Return the (x, y) coordinate for the center point of the cell that contains the specified text.  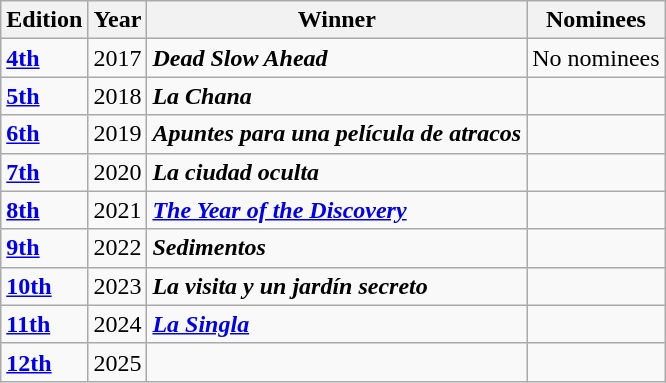
La ciudad oculta (337, 172)
2024 (118, 324)
Sedimentos (337, 248)
12th (44, 362)
8th (44, 210)
2020 (118, 172)
6th (44, 134)
Edition (44, 20)
No nominees (596, 58)
2023 (118, 286)
The Year of the Discovery (337, 210)
La Singla (337, 324)
2021 (118, 210)
2025 (118, 362)
Nominees (596, 20)
7th (44, 172)
Dead Slow Ahead (337, 58)
2019 (118, 134)
9th (44, 248)
Year (118, 20)
2018 (118, 96)
Winner (337, 20)
2017 (118, 58)
2022 (118, 248)
5th (44, 96)
La Chana (337, 96)
La visita y un jardín secreto (337, 286)
Apuntes para una película de atracos (337, 134)
10th (44, 286)
11th (44, 324)
4th (44, 58)
